Output the (X, Y) coordinate of the center of the cell containing the given text.  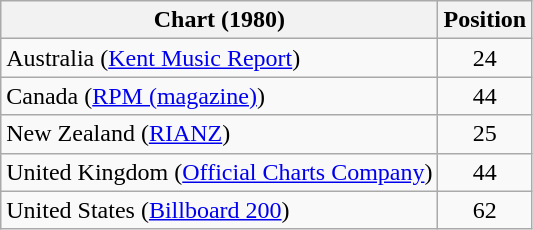
Canada (RPM (magazine)) (220, 96)
United Kingdom (Official Charts Company) (220, 172)
New Zealand (RIANZ) (220, 134)
Position (485, 20)
24 (485, 58)
United States (Billboard 200) (220, 210)
Australia (Kent Music Report) (220, 58)
62 (485, 210)
Chart (1980) (220, 20)
25 (485, 134)
